Return the [x, y] coordinate for the center point of the cell that contains the specified text.  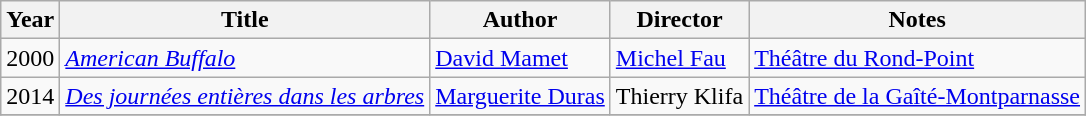
Des journées entières dans les arbres [245, 96]
Théâtre de la Gaîté-Montparnasse [918, 96]
Notes [918, 20]
Author [520, 20]
Théâtre du Rond-Point [918, 58]
Year [30, 20]
David Mamet [520, 58]
2000 [30, 58]
Marguerite Duras [520, 96]
Michel Fau [679, 58]
Thierry Klifa [679, 96]
American Buffalo [245, 58]
2014 [30, 96]
Title [245, 20]
Director [679, 20]
